Pinpoint the cell where the given text exists, returning its (x, y) midpoint coordinate. 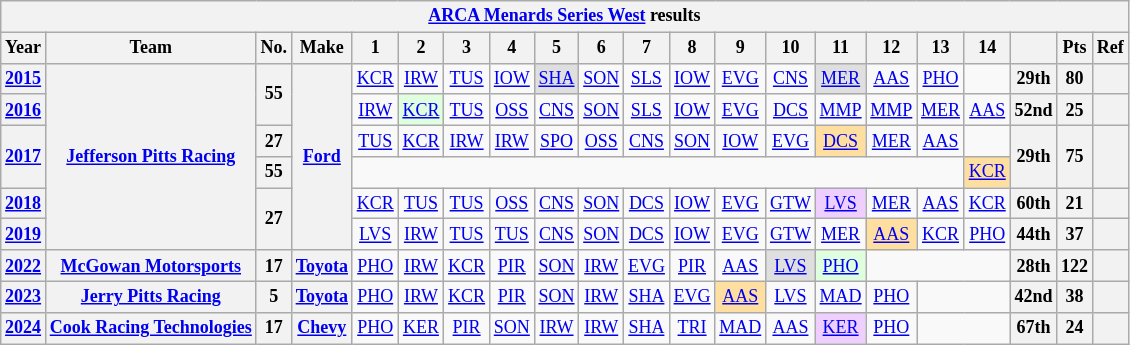
2019 (24, 234)
37 (1075, 234)
McGowan Motorsports (150, 266)
38 (1075, 296)
Cook Racing Technologies (150, 328)
Team (150, 48)
67th (1034, 328)
2018 (24, 204)
8 (692, 48)
TRI (692, 328)
24 (1075, 328)
9 (740, 48)
7 (647, 48)
2024 (24, 328)
11 (840, 48)
2015 (24, 78)
4 (512, 48)
No. (274, 48)
44th (1034, 234)
3 (467, 48)
13 (941, 48)
2017 (24, 156)
2023 (24, 296)
ARCA Menards Series West results (564, 16)
42nd (1034, 296)
28th (1034, 266)
6 (602, 48)
14 (987, 48)
Chevy (322, 328)
Jerry Pitts Racing (150, 296)
21 (1075, 204)
1 (375, 48)
Make (322, 48)
60th (1034, 204)
Ford (322, 156)
Pts (1075, 48)
2 (421, 48)
2016 (24, 110)
Ref (1110, 48)
Year (24, 48)
80 (1075, 78)
Jefferson Pitts Racing (150, 156)
12 (892, 48)
SPO (556, 140)
2022 (24, 266)
122 (1075, 266)
25 (1075, 110)
75 (1075, 156)
52nd (1034, 110)
10 (791, 48)
